For the text-containing cell, return its midpoint in (x, y) coordinate format. 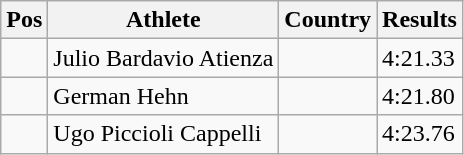
Results (420, 20)
4:23.76 (420, 134)
Athlete (164, 20)
4:21.80 (420, 96)
German Hehn (164, 96)
Ugo Piccioli Cappelli (164, 134)
Country (328, 20)
Julio Bardavio Atienza (164, 58)
Pos (24, 20)
4:21.33 (420, 58)
